Locate the cell with the specified text and output its [x, y] center coordinate. 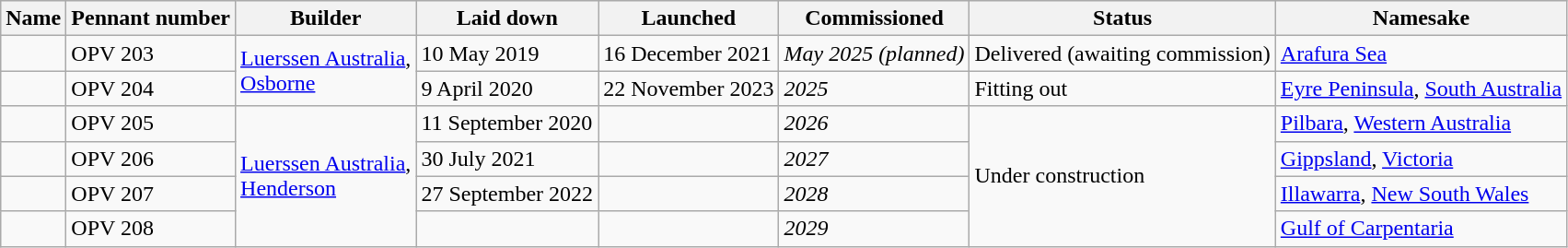
Builder [326, 18]
Laid down [507, 18]
Gippsland, Victoria [1421, 159]
Arafura Sea [1421, 53]
Eyre Peninsula, South Australia [1421, 89]
Fitting out [1122, 89]
Luerssen Australia,Osborne [326, 71]
OPV 203 [151, 53]
16 December 2021 [689, 53]
22 November 2023 [689, 89]
Delivered (awaiting commission) [1122, 53]
Illawarra, New South Wales [1421, 194]
2027 [875, 159]
Namesake [1421, 18]
2025 [875, 89]
10 May 2019 [507, 53]
Luerssen Australia,Henderson [326, 176]
11 September 2020 [507, 124]
May 2025 (planned) [875, 53]
OPV 204 [151, 89]
30 July 2021 [507, 159]
OPV 205 [151, 124]
2028 [875, 194]
Gulf of Carpentaria [1421, 229]
Status [1122, 18]
2029 [875, 229]
Name [33, 18]
OPV 207 [151, 194]
OPV 206 [151, 159]
27 September 2022 [507, 194]
Pennant number [151, 18]
Commissioned [875, 18]
2026 [875, 124]
OPV 208 [151, 229]
9 April 2020 [507, 89]
Under construction [1122, 176]
Pilbara, Western Australia [1421, 124]
Launched [689, 18]
